Scan for the cell matching the given text and deliver its [X, Y] coordinate at center. 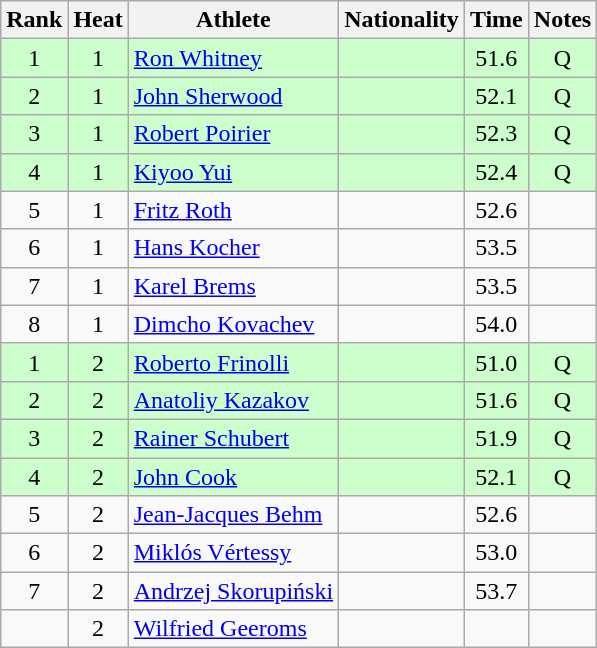
Robert Poirier [233, 134]
Miklós Vértessy [233, 553]
Heat [98, 20]
8 [34, 324]
52.3 [496, 134]
Karel Brems [233, 286]
52.4 [496, 172]
53.7 [496, 591]
54.0 [496, 324]
Rainer Schubert [233, 438]
Time [496, 20]
Dimcho Kovachev [233, 324]
Athlete [233, 20]
Kiyoo Yui [233, 172]
Nationality [402, 20]
Notes [562, 20]
51.0 [496, 362]
Jean-Jacques Behm [233, 515]
51.9 [496, 438]
Anatoliy Kazakov [233, 400]
John Cook [233, 477]
Hans Kocher [233, 248]
Ron Whitney [233, 58]
John Sherwood [233, 96]
53.0 [496, 553]
Andrzej Skorupiński [233, 591]
Fritz Roth [233, 210]
Rank [34, 20]
Wilfried Geeroms [233, 629]
Roberto Frinolli [233, 362]
